Capture the cell that displays the provided text and extract its [x, y] central coordinate. 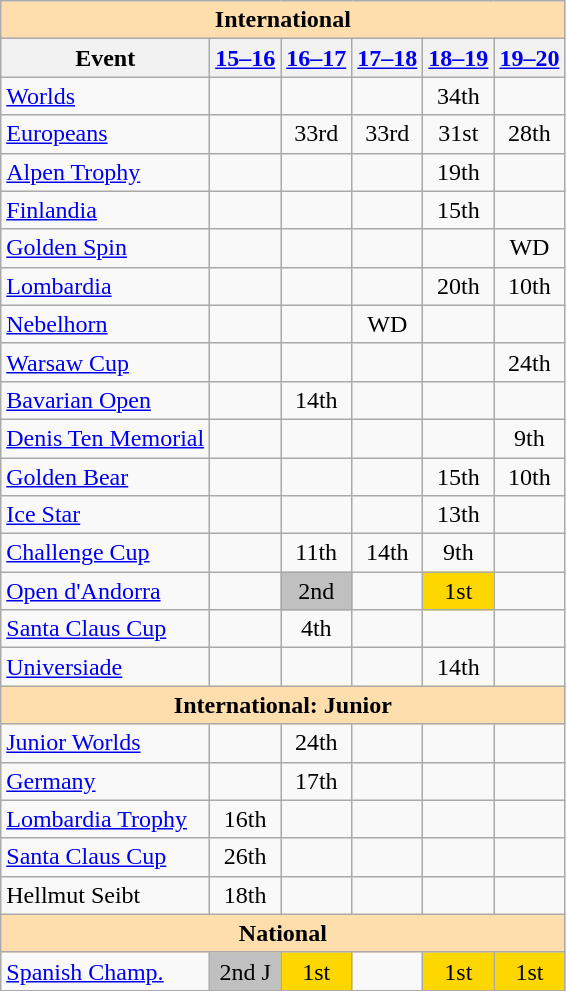
Germany [106, 781]
Challenge Cup [106, 553]
Event [106, 58]
Golden Bear [106, 477]
International [283, 20]
Denis Ten Memorial [106, 438]
Warsaw Cup [106, 362]
4th [316, 629]
Hellmut Seibt [106, 895]
Golden Spin [106, 248]
16th [246, 819]
Finlandia [106, 210]
National [283, 933]
11th [316, 553]
13th [458, 515]
17–18 [388, 58]
Junior Worlds [106, 743]
34th [458, 96]
16–17 [316, 58]
Universiade [106, 667]
Alpen Trophy [106, 172]
Spanish Champ. [106, 971]
26th [246, 857]
17th [316, 781]
Nebelhorn [106, 324]
Europeans [106, 134]
18–19 [458, 58]
19–20 [530, 58]
Lombardia Trophy [106, 819]
28th [530, 134]
Lombardia [106, 286]
Ice Star [106, 515]
Open d'Andorra [106, 591]
19th [458, 172]
31st [458, 134]
18th [246, 895]
2nd J [246, 971]
International: Junior [283, 705]
15–16 [246, 58]
20th [458, 286]
2nd [316, 591]
Worlds [106, 96]
Bavarian Open [106, 400]
